Provide the (X, Y) coordinate of the cell's center where the given text is located.  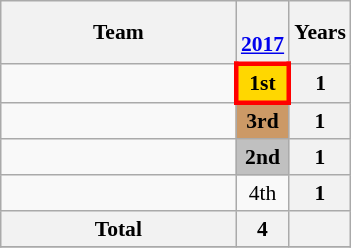
4th (262, 193)
4 (262, 229)
Team (118, 32)
1st (262, 84)
2017 (262, 32)
3rd (262, 120)
Years (320, 32)
2nd (262, 158)
Total (118, 229)
